Detect which cell encompasses the target text, then output its (X, Y) center coordinate. 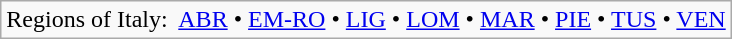
Regions of Italy: ABR • EM-RO • LIG • LOM • MAR • PIE • TUS • VEN (366, 20)
